Determine the (x, y) coordinate at the center of the cell enclosing the given text.  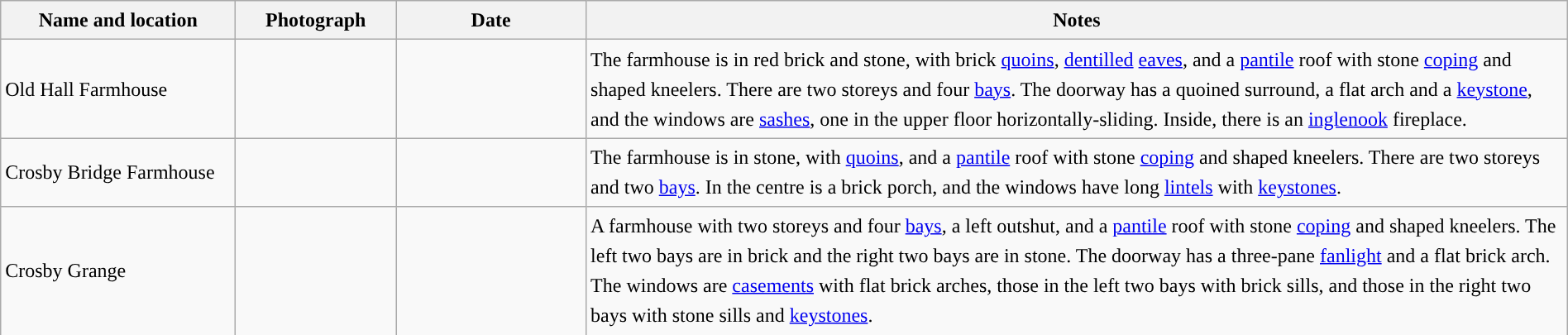
Name and location (118, 20)
Crosby Bridge Farmhouse (118, 172)
Crosby Grange (118, 271)
Photograph (316, 20)
Date (491, 20)
Old Hall Farmhouse (118, 89)
Notes (1077, 20)
